Search for the cell housing the specified text and yield its [x, y] center coordinate. 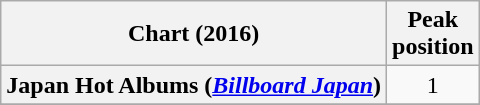
Japan Hot Albums (Billboard Japan) [194, 85]
Chart (2016) [194, 34]
Peakposition [433, 34]
1 [433, 85]
